From the cell containing the given text, extract its center point as (X, Y) coordinate. 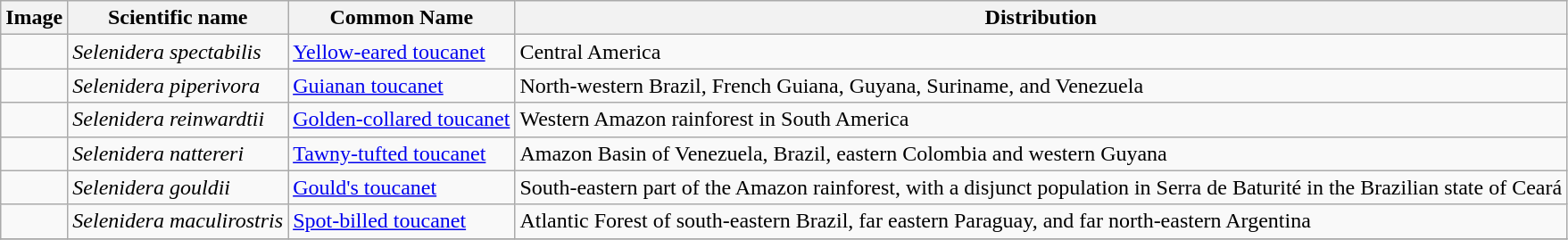
Image (34, 18)
Scientific name (178, 18)
Guianan toucanet (402, 86)
Atlantic Forest of south-eastern Brazil, far eastern Paraguay, and far north-eastern Argentina (1041, 221)
North-western Brazil, French Guiana, Guyana, Suriname, and Venezuela (1041, 86)
Selenidera gouldii (178, 187)
Tawny-tufted toucanet (402, 153)
Golden-collared toucanet (402, 120)
Selenidera maculirostris (178, 221)
Yellow-eared toucanet (402, 52)
Distribution (1041, 18)
Gould's toucanet (402, 187)
Amazon Basin of Venezuela, Brazil, eastern Colombia and western Guyana (1041, 153)
Spot-billed toucanet (402, 221)
South-eastern part of the Amazon rainforest, with a disjunct population in Serra de Baturité in the Brazilian state of Ceará (1041, 187)
Central America (1041, 52)
Western Amazon rainforest in South America (1041, 120)
Selenidera piperivora (178, 86)
Selenidera nattereri (178, 153)
Selenidera spectabilis (178, 52)
Selenidera reinwardtii (178, 120)
Common Name (402, 18)
